Return the (x, y) coordinate for the center point of the cell that contains the specified text.  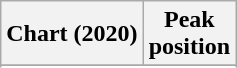
Chart (2020) (72, 34)
Peakposition (189, 34)
